Find where the given text appears and provide that cell's center as [x, y] coordinate. 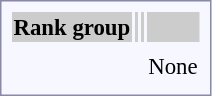
None [173, 66]
Rank group [72, 27]
